Identify which cell holds the provided text, then report its [X, Y] central coordinate. 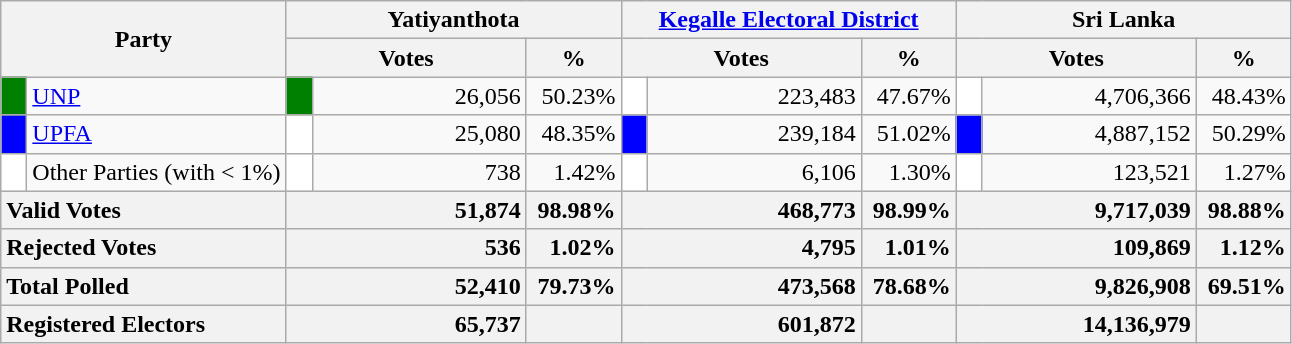
4,795 [741, 248]
1.02% [574, 248]
98.88% [1244, 210]
6,106 [754, 172]
1.27% [1244, 172]
1.42% [574, 172]
51,874 [406, 210]
65,737 [406, 324]
9,717,039 [1076, 210]
48.43% [1244, 96]
50.23% [574, 96]
Sri Lanka [1124, 20]
738 [419, 172]
468,773 [741, 210]
601,872 [741, 324]
536 [406, 248]
25,080 [419, 134]
Kegalle Electoral District [788, 20]
69.51% [1244, 286]
4,706,366 [1089, 96]
98.98% [574, 210]
Valid Votes [144, 210]
UNP [156, 96]
239,184 [754, 134]
79.73% [574, 286]
109,869 [1076, 248]
473,568 [741, 286]
Rejected Votes [144, 248]
Yatiyanthota [454, 20]
UPFA [156, 134]
Other Parties (with < 1%) [156, 172]
50.29% [1244, 134]
47.67% [908, 96]
52,410 [406, 286]
Party [144, 39]
48.35% [574, 134]
98.99% [908, 210]
223,483 [754, 96]
78.68% [908, 286]
1.01% [908, 248]
Total Polled [144, 286]
26,056 [419, 96]
123,521 [1089, 172]
1.30% [908, 172]
51.02% [908, 134]
4,887,152 [1089, 134]
Registered Electors [144, 324]
14,136,979 [1076, 324]
9,826,908 [1076, 286]
1.12% [1244, 248]
